Identify which cell holds the provided text, then report its [x, y] central coordinate. 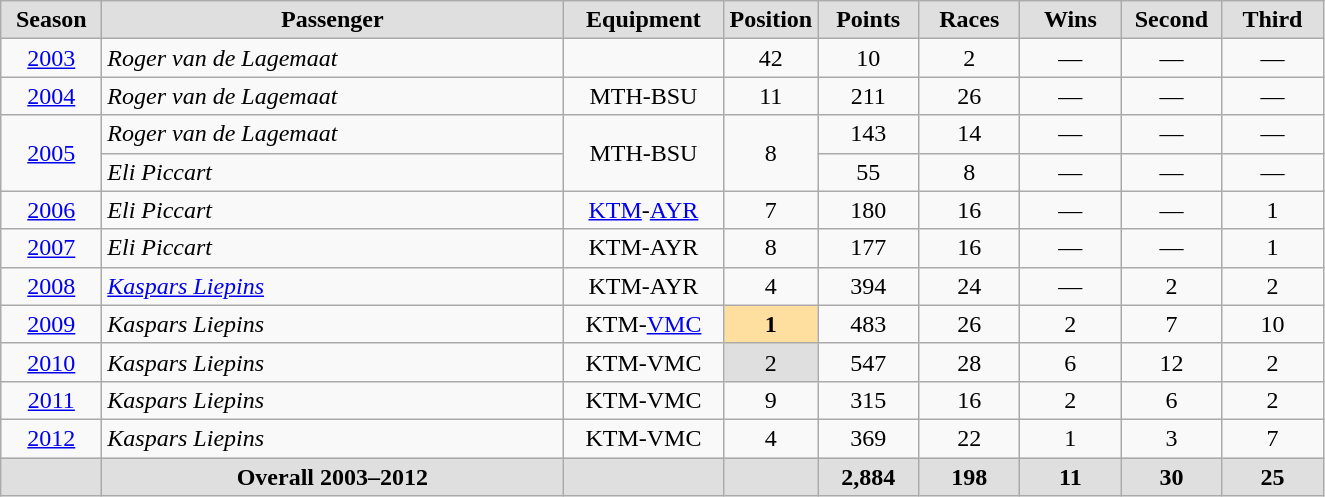
9 [771, 400]
2007 [52, 248]
2006 [52, 210]
Season [52, 20]
Second [1172, 20]
177 [868, 248]
Overall 2003–2012 [332, 477]
Wins [1070, 20]
3 [1172, 438]
25 [1272, 477]
Position [771, 20]
2009 [52, 324]
198 [970, 477]
547 [868, 362]
369 [868, 438]
28 [970, 362]
2004 [52, 96]
Passenger [332, 20]
180 [868, 210]
2008 [52, 286]
30 [1172, 477]
2,884 [868, 477]
22 [970, 438]
394 [868, 286]
12 [1172, 362]
Points [868, 20]
14 [970, 134]
315 [868, 400]
24 [970, 286]
143 [868, 134]
55 [868, 172]
2011 [52, 400]
Races [970, 20]
42 [771, 58]
2012 [52, 438]
Third [1272, 20]
Equipment [644, 20]
211 [868, 96]
2005 [52, 153]
2003 [52, 58]
2010 [52, 362]
483 [868, 324]
